Scan for the cell matching the given text and deliver its [X, Y] coordinate at center. 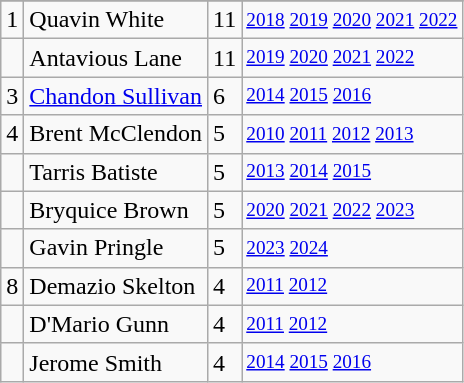
Bryquice Brown [116, 210]
Chandon Sullivan [116, 96]
Jerome Smith [116, 362]
2023 2024 [352, 248]
D'Mario Gunn [116, 324]
8 [12, 286]
3 [12, 96]
2013 2014 2015 [352, 172]
2018 2019 2020 2021 2022 [352, 20]
Demazio Skelton [116, 286]
Tarris Batiste [116, 172]
Quavin White [116, 20]
6 [225, 96]
Gavin Pringle [116, 248]
1 [12, 20]
Antavious Lane [116, 58]
2020 2021 2022 2023 [352, 210]
2010 2011 2012 2013 [352, 134]
Brent McClendon [116, 134]
2019 2020 2021 2022 [352, 58]
